Search for the cell housing the specified text and yield its [X, Y] center coordinate. 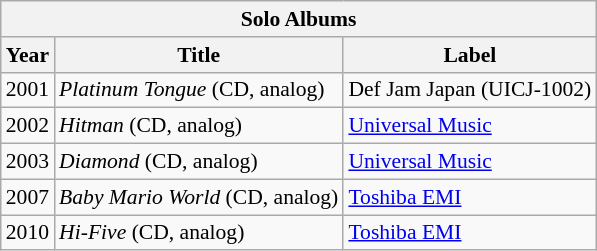
2001 [28, 90]
Hi-Five (CD, analog) [198, 233]
2007 [28, 197]
Year [28, 55]
Def Jam Japan (UICJ-1002) [470, 90]
Hitman (CD, analog) [198, 126]
2010 [28, 233]
Label [470, 55]
Platinum Tongue (CD, analog) [198, 90]
Title [198, 55]
2002 [28, 126]
2003 [28, 162]
Solo Albums [299, 19]
Diamond (CD, analog) [198, 162]
Baby Mario World (CD, analog) [198, 197]
